Return the [x, y] coordinate for the center point of the cell that contains the specified text.  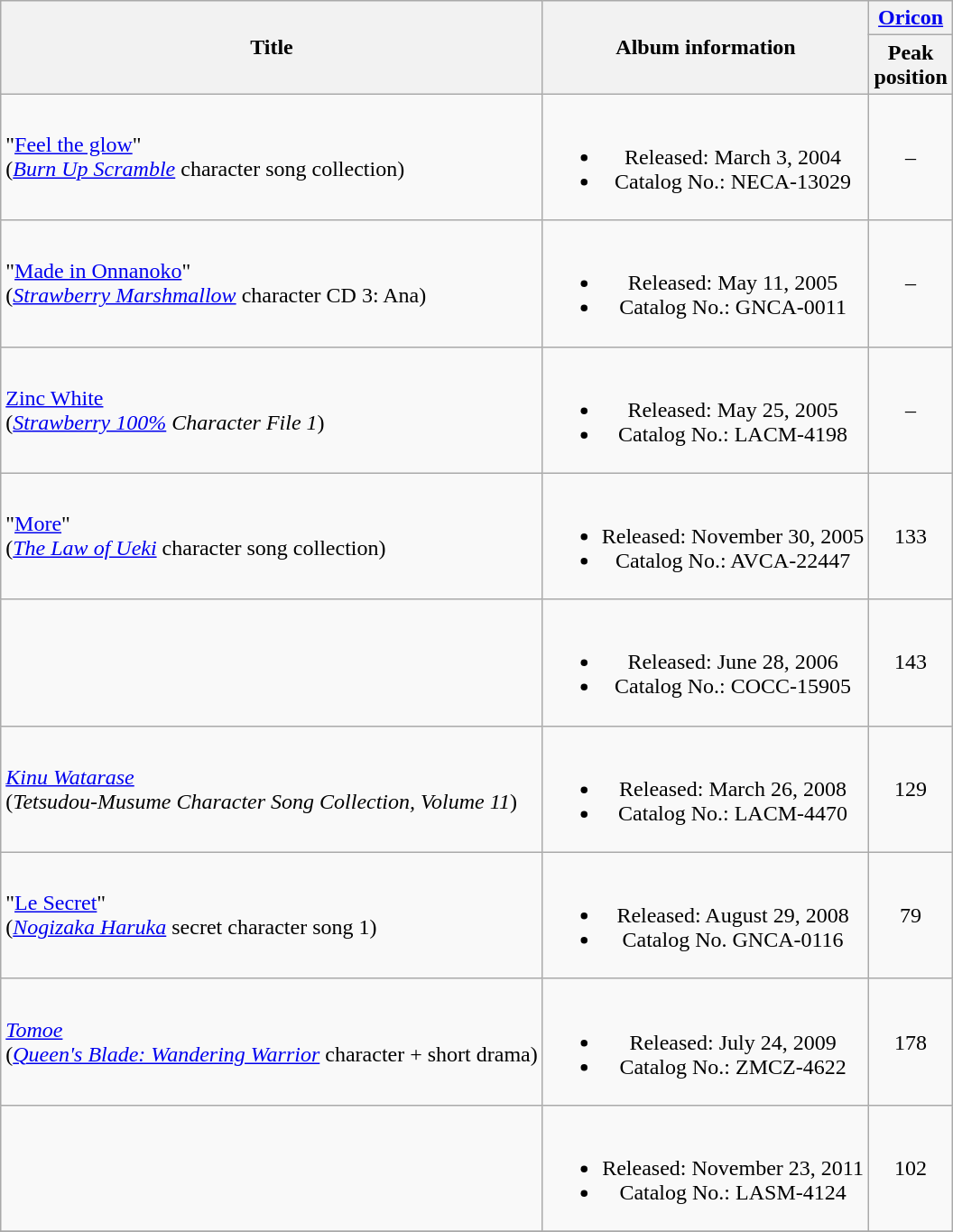
Released: August 29, 2008Catalog No. GNCA-0116 [706, 915]
102 [911, 1168]
Oricon [911, 18]
Title [272, 47]
"More"(The Law of Ueki character song collection) [272, 536]
Released: March 26, 2008Catalog No.: LACM-4470 [706, 789]
Tomoe(Queen's Blade: Wandering Warrior character + short drama) [272, 1042]
Released: November 23, 2011Catalog No.: LASM-4124 [706, 1168]
Released: July 24, 2009Catalog No.: ZMCZ-4622 [706, 1042]
"Feel the glow"(Burn Up Scramble character song collection) [272, 157]
Released: March 3, 2004Catalog No.: NECA-13029 [706, 157]
143 [911, 662]
Released: May 11, 2005Catalog No.: GNCA-0011 [706, 283]
Peakposition [911, 65]
178 [911, 1042]
79 [911, 915]
"Le Secret"(Nogizaka Haruka secret character song 1) [272, 915]
133 [911, 536]
Released: November 30, 2005Catalog No.: AVCA-22447 [706, 536]
129 [911, 789]
Released: May 25, 2005Catalog No.: LACM-4198 [706, 410]
Zinc White (Strawberry 100% Character File 1) [272, 410]
Album information [706, 47]
"Made in Onnanoko"(Strawberry Marshmallow character CD 3: Ana) [272, 283]
Released: June 28, 2006Catalog No.: COCC-15905 [706, 662]
Kinu Watarase(Tetsudou-Musume Character Song Collection, Volume 11) [272, 789]
